From the cell containing the given text, extract its center point as (X, Y) coordinate. 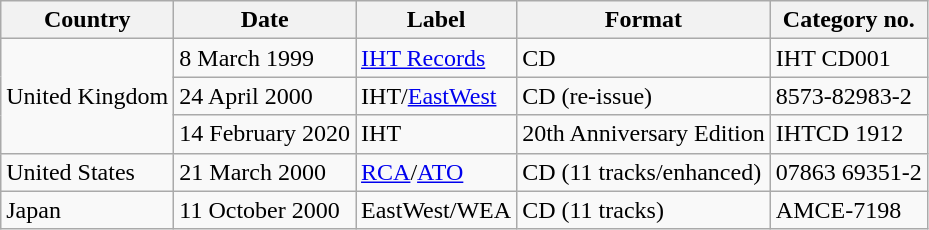
Label (436, 20)
CD (644, 58)
14 February 2020 (265, 134)
IHTCD 1912 (848, 134)
CD (11 tracks) (644, 210)
24 April 2000 (265, 96)
Date (265, 20)
Country (88, 20)
Format (644, 20)
United Kingdom (88, 96)
IHT (436, 134)
CD (re-issue) (644, 96)
20th Anniversary Edition (644, 134)
8 March 1999 (265, 58)
RCA/ATO (436, 172)
21 March 2000 (265, 172)
EastWest/WEA (436, 210)
Japan (88, 210)
IHT Records (436, 58)
AMCE-7198 (848, 210)
IHT/EastWest (436, 96)
Category no. (848, 20)
CD (11 tracks/enhanced) (644, 172)
IHT CD001 (848, 58)
11 October 2000 (265, 210)
United States (88, 172)
07863 69351-2 (848, 172)
8573-82983-2 (848, 96)
